Return (x, y) of the center of cell containing provided text 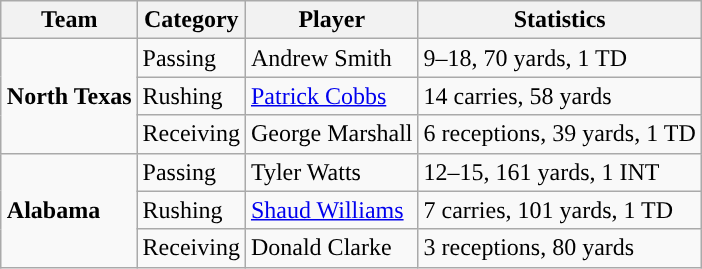
Team (69, 20)
Patrick Cobbs (332, 96)
12–15, 161 yards, 1 INT (560, 172)
Tyler Watts (332, 172)
Donald Clarke (332, 248)
9–18, 70 yards, 1 TD (560, 58)
Andrew Smith (332, 58)
Player (332, 20)
Category (191, 20)
6 receptions, 39 yards, 1 TD (560, 134)
14 carries, 58 yards (560, 96)
7 carries, 101 yards, 1 TD (560, 210)
North Texas (69, 96)
George Marshall (332, 134)
Statistics (560, 20)
Alabama (69, 210)
Shaud Williams (332, 210)
3 receptions, 80 yards (560, 248)
